Detect which cell encompasses the target text, then output its [X, Y] center coordinate. 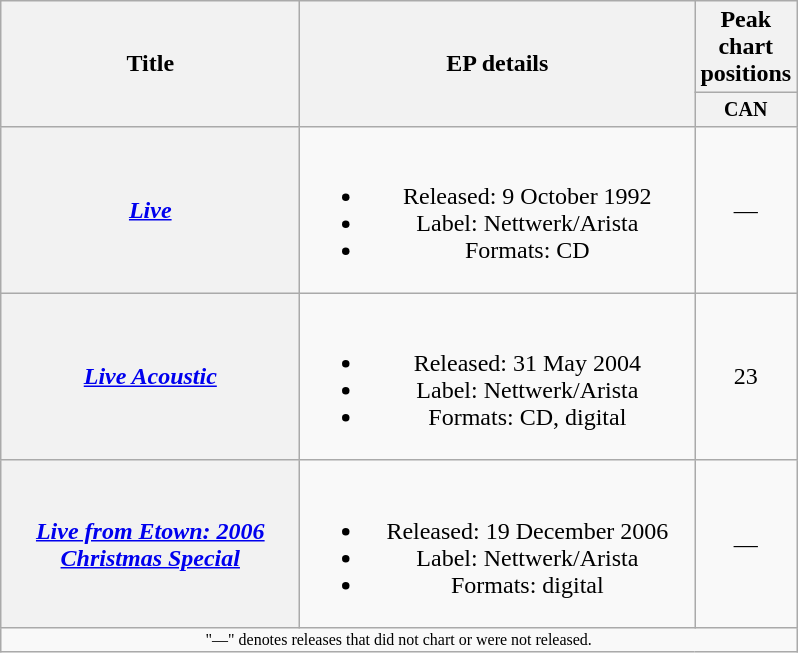
Peak chart positions [746, 47]
Live Acoustic [150, 376]
23 [746, 376]
Released: 19 December 2006Label: Nettwerk/AristaFormats: digital [498, 544]
Live [150, 210]
Title [150, 64]
"—" denotes releases that did not chart or were not released. [399, 639]
Released: 31 May 2004Label: Nettwerk/AristaFormats: CD, digital [498, 376]
Released: 9 October 1992Label: Nettwerk/AristaFormats: CD [498, 210]
EP details [498, 64]
Live from Etown: 2006 Christmas Special [150, 544]
CAN [746, 110]
